Scan for the cell matching the given text and deliver its (X, Y) coordinate at center. 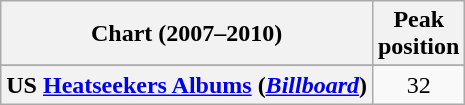
Chart (2007–2010) (187, 34)
Peak position (418, 34)
US Heatseekers Albums (Billboard) (187, 85)
32 (418, 85)
